For the text-containing cell, return its midpoint in [X, Y] coordinate format. 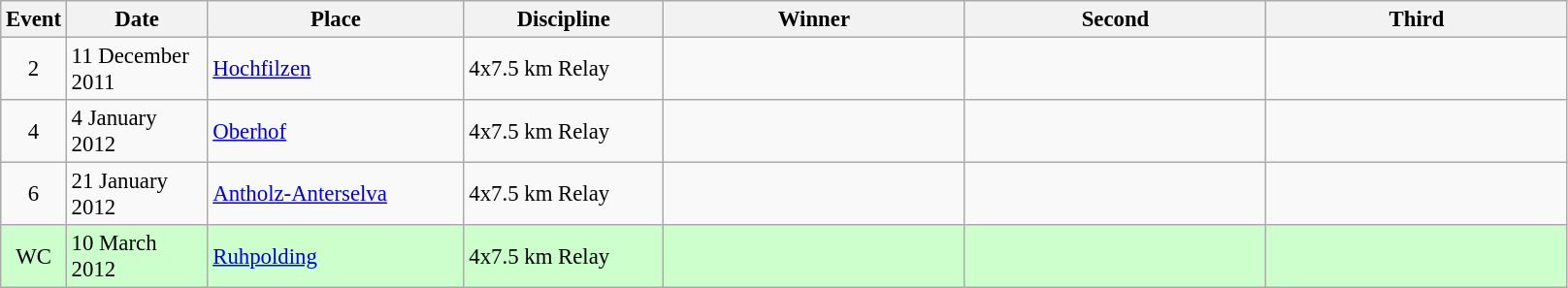
4 January 2012 [137, 132]
Event [34, 19]
10 March 2012 [137, 256]
Antholz-Anterselva [336, 194]
Oberhof [336, 132]
Winner [815, 19]
Hochfilzen [336, 70]
Third [1417, 19]
6 [34, 194]
21 January 2012 [137, 194]
2 [34, 70]
Second [1116, 19]
Place [336, 19]
Ruhpolding [336, 256]
Date [137, 19]
Discipline [564, 19]
WC [34, 256]
11 December 2011 [137, 70]
4 [34, 132]
